Scan for the cell matching the given text and deliver its (X, Y) coordinate at center. 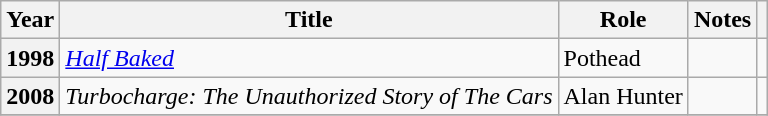
Role (623, 20)
Notes (722, 20)
Turbocharge: The Unauthorized Story of The Cars (309, 96)
1998 (30, 58)
Title (309, 20)
Year (30, 20)
2008 (30, 96)
Alan Hunter (623, 96)
Half Baked (309, 58)
Pothead (623, 58)
